Provide the [X, Y] coordinate of the cell's center where the given text is located.  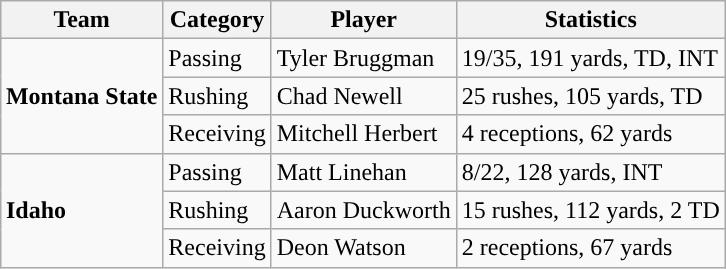
Statistics [590, 20]
Mitchell Herbert [364, 134]
Team [81, 20]
Matt Linehan [364, 172]
Tyler Bruggman [364, 58]
Deon Watson [364, 248]
Chad Newell [364, 96]
2 receptions, 67 yards [590, 248]
25 rushes, 105 yards, TD [590, 96]
Aaron Duckworth [364, 210]
4 receptions, 62 yards [590, 134]
Player [364, 20]
19/35, 191 yards, TD, INT [590, 58]
Idaho [81, 210]
8/22, 128 yards, INT [590, 172]
Category [217, 20]
15 rushes, 112 yards, 2 TD [590, 210]
Montana State [81, 96]
